Identify which cell holds the provided text, then report its (x, y) central coordinate. 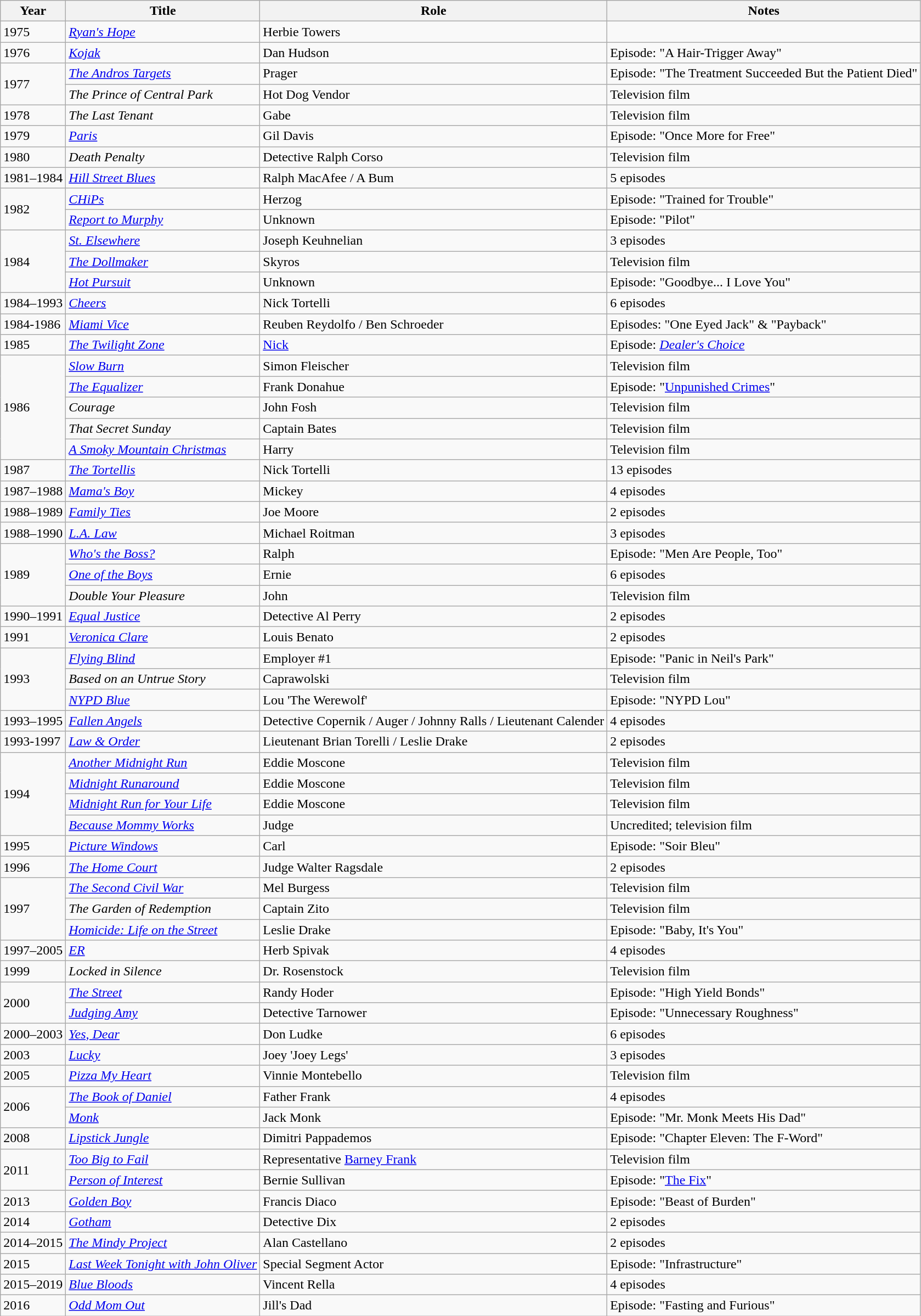
Dr. Rosenstock (433, 972)
St. Elsewhere (163, 240)
Detective Al Perry (433, 617)
1976 (33, 53)
2011 (33, 1170)
1993 (33, 679)
Judging Amy (163, 1013)
Homicide: Life on the Street (163, 930)
2015–2019 (33, 1285)
Jack Monk (433, 1117)
1980 (33, 157)
Representative Barney Frank (433, 1159)
2014 (33, 1222)
Alan Castellano (433, 1242)
1989 (33, 574)
1984 (33, 261)
Vincent Rella (433, 1285)
Joey 'Joey Legs' (433, 1055)
The Dollmaker (163, 262)
Judge (433, 825)
Episode: "NYPD Lou" (764, 700)
Detective Ralph Corso (433, 157)
Gil Davis (433, 136)
Episode: "Baby, It's You" (764, 930)
Herb Spivak (433, 951)
Ralph (433, 553)
Role (433, 11)
Fallen Angels (163, 721)
Picture Windows (163, 846)
Episode: "The Treatment Succeeded But the Patient Died" (764, 74)
Father Frank (433, 1097)
Simon Fleischer (433, 366)
2000 (33, 1003)
Who's the Boss? (163, 553)
2000–2003 (33, 1034)
NYPD Blue (163, 700)
Don Ludke (433, 1034)
Episode: "The Fix" (764, 1180)
Slow Burn (163, 366)
1987 (33, 470)
1997–2005 (33, 951)
Episode: Dealer's Choice (764, 345)
Cheers (163, 303)
Episodes: "One Eyed Jack" & "Payback" (764, 324)
Leslie Drake (433, 930)
Joseph Keuhnelian (433, 240)
Family Ties (163, 512)
Ryan's Hope (163, 32)
L.A. Law (163, 533)
1988–1990 (33, 533)
Joe Moore (433, 512)
5 episodes (764, 178)
Lipstick Jungle (163, 1138)
Detective Copernik / Auger / Johnny Ralls / Lieutenant Calender (433, 721)
2005 (33, 1076)
Captain Zito (433, 908)
Frank Donahue (433, 387)
The Twilight Zone (163, 345)
1978 (33, 115)
1993-1997 (33, 742)
Pizza My Heart (163, 1076)
Hot Dog Vendor (433, 94)
Detective Tarnower (433, 1013)
Captain Bates (433, 428)
2003 (33, 1055)
Dan Hudson (433, 53)
2013 (33, 1201)
Gotham (163, 1222)
Miami Vice (163, 324)
Vinnie Montebello (433, 1076)
2014–2015 (33, 1242)
Jill's Dad (433, 1306)
1975 (33, 32)
Courage (163, 408)
Lieutenant Brian Torelli / Leslie Drake (433, 742)
Hill Street Blues (163, 178)
Episode: "Chapter Eleven: The F-Word" (764, 1138)
1986 (33, 408)
1982 (33, 209)
The Last Tenant (163, 115)
Monk (163, 1117)
One of the Boys (163, 574)
Employer #1 (433, 658)
1988–1989 (33, 512)
ER (163, 951)
Francis Diaco (433, 1201)
Detective Dix (433, 1222)
Blue Bloods (163, 1285)
Title (163, 11)
1991 (33, 637)
The Mindy Project (163, 1242)
Locked in Silence (163, 972)
Episode: "Beast of Burden" (764, 1201)
Nick (433, 345)
Caprawolski (433, 679)
Gabe (433, 115)
Mama's Boy (163, 491)
Episode: "A Hair-Trigger Away" (764, 53)
Because Mommy Works (163, 825)
1981–1984 (33, 178)
A Smoky Mountain Christmas (163, 449)
The Prince of Central Park (163, 94)
The Second Civil War (163, 888)
1984-1986 (33, 324)
Lou 'The Werewolf' (433, 700)
That Secret Sunday (163, 428)
2008 (33, 1138)
Odd Mom Out (163, 1306)
Ernie (433, 574)
2015 (33, 1263)
Kojak (163, 53)
2016 (33, 1306)
The Street (163, 992)
1987–1988 (33, 491)
1994 (33, 794)
Midnight Runaround (163, 783)
Episode: "High Yield Bonds" (764, 992)
Bernie Sullivan (433, 1180)
Episode: "Panic in Neil's Park" (764, 658)
Episode: "Men Are People, Too" (764, 553)
2006 (33, 1107)
The Andros Targets (163, 74)
Yes, Dear (163, 1034)
Veronica Clare (163, 637)
Episode: "Unnecessary Roughness" (764, 1013)
Paris (163, 136)
Law & Order (163, 742)
Mel Burgess (433, 888)
1984–1993 (33, 303)
Episode: "Infrastructure" (764, 1263)
1990–1991 (33, 617)
Harry (433, 449)
Herzog (433, 199)
1996 (33, 867)
1993–1995 (33, 721)
Year (33, 11)
Lucky (163, 1055)
Dimitri Pappademos (433, 1138)
CHiPs (163, 199)
John Fosh (433, 408)
1999 (33, 972)
Mickey (433, 491)
The Tortellis (163, 470)
Episode: "Fasting and Furious" (764, 1306)
Equal Justice (163, 617)
Death Penalty (163, 157)
1977 (33, 84)
Episode: "Mr. Monk Meets His Dad" (764, 1117)
1995 (33, 846)
Episode: "Unpunished Crimes" (764, 387)
Based on an Untrue Story (163, 679)
Hot Pursuit (163, 283)
Last Week Tonight with John Oliver (163, 1263)
Reuben Reydolfo / Ben Schroeder (433, 324)
Judge Walter Ragsdale (433, 867)
Special Segment Actor (433, 1263)
Notes (764, 11)
Person of Interest (163, 1180)
Randy Hoder (433, 992)
John (433, 595)
Skyros (433, 262)
The Home Court (163, 867)
13 episodes (764, 470)
Episode: "Soir Bleu" (764, 846)
Episode: "Goodbye... I Love You" (764, 283)
Another Midnight Run (163, 763)
Louis Benato (433, 637)
Prager (433, 74)
Too Big to Fail (163, 1159)
Episode: "Trained for Trouble" (764, 199)
Flying Blind (163, 658)
1997 (33, 908)
Herbie Towers (433, 32)
Uncredited; television film (764, 825)
1985 (33, 345)
Michael Roitman (433, 533)
The Garden of Redemption (163, 908)
Ralph MacAfee / A Bum (433, 178)
Carl (433, 846)
Report to Murphy (163, 219)
The Equalizer (163, 387)
Episode: "Pilot" (764, 219)
Midnight Run for Your Life (163, 804)
1979 (33, 136)
Episode: "Once More for Free" (764, 136)
Golden Boy (163, 1201)
The Book of Daniel (163, 1097)
Double Your Pleasure (163, 595)
